From the cell containing the given text, extract its center point as (X, Y) coordinate. 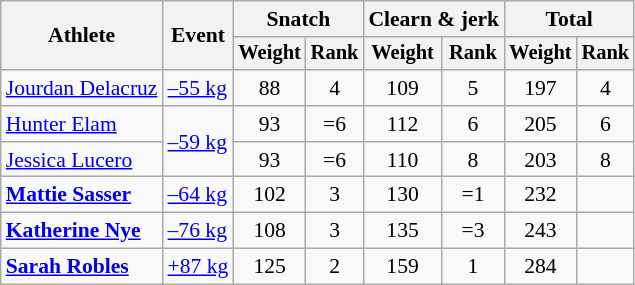
88 (269, 88)
Event (198, 36)
+87 kg (198, 267)
–64 kg (198, 195)
–76 kg (198, 231)
Clearn & jerk (434, 19)
130 (402, 195)
203 (540, 160)
Katherine Nye (82, 231)
2 (335, 267)
Jourdan Delacruz (82, 88)
–59 kg (198, 142)
Snatch (298, 19)
205 (540, 124)
112 (402, 124)
102 (269, 195)
110 (402, 160)
1 (473, 267)
243 (540, 231)
Mattie Sasser (82, 195)
Jessica Lucero (82, 160)
125 (269, 267)
–55 kg (198, 88)
159 (402, 267)
232 (540, 195)
Total (569, 19)
=1 (473, 195)
Athlete (82, 36)
Hunter Elam (82, 124)
284 (540, 267)
=3 (473, 231)
Sarah Robles (82, 267)
135 (402, 231)
109 (402, 88)
5 (473, 88)
197 (540, 88)
108 (269, 231)
